Search for the cell housing the specified text and yield its (X, Y) center coordinate. 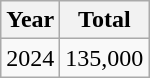
Year (30, 20)
2024 (30, 58)
135,000 (104, 58)
Total (104, 20)
